Detect which cell encompasses the target text, then output its (x, y) center coordinate. 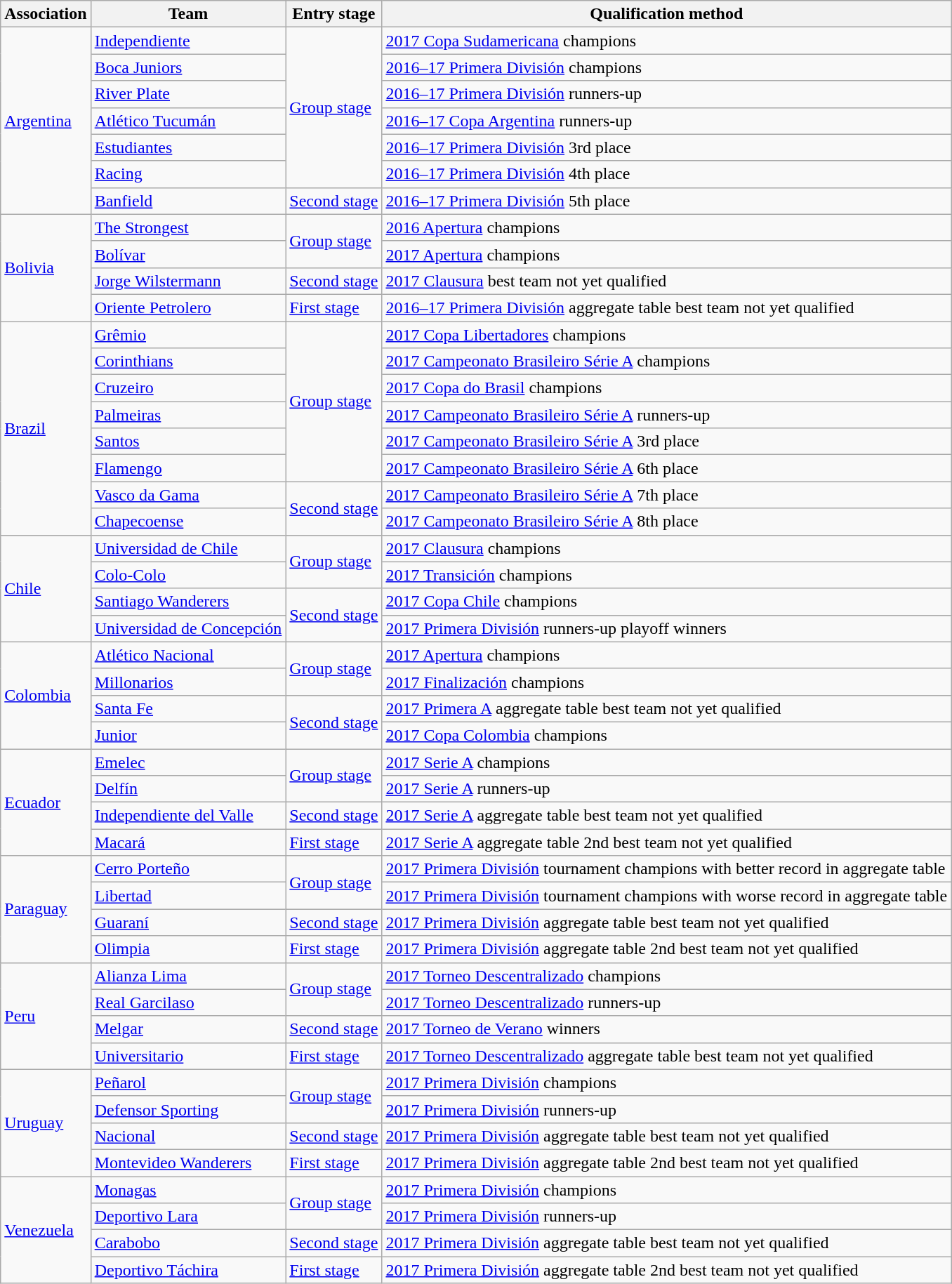
Bolivia (46, 267)
Association (46, 14)
2017 Serie A champions (667, 762)
2016–17 Primera División 5th place (667, 201)
2017 Copa Sudamericana champions (667, 41)
Paraguay (46, 909)
2017 Torneo Descentralizado aggregate table best team not yet qualified (667, 1056)
Santa Fe (188, 708)
Flamengo (188, 468)
2017 Primera División runners-up playoff winners (667, 628)
Venezuela (46, 1230)
Peru (46, 1016)
Cruzeiro (188, 388)
Macará (188, 842)
2016 Apertura champions (667, 227)
Deportivo Táchira (188, 1270)
Entry stage (334, 14)
Banfield (188, 201)
2016–17 Primera División aggregate table best team not yet qualified (667, 307)
2017 Copa Chile champions (667, 602)
Millonarios (188, 682)
2017 Primera División tournament champions with better record in aggregate table (667, 869)
2017 Campeonato Brasileiro Série A champions (667, 362)
2016–17 Copa Argentina runners-up (667, 121)
Independiente (188, 41)
Uruguay (46, 1123)
Montevideo Wanderers (188, 1163)
Corinthians (188, 362)
Real Garcilaso (188, 1002)
2017 Campeonato Brasileiro Série A 6th place (667, 468)
Olimpia (188, 949)
Delfín (188, 789)
Bolívar (188, 254)
Argentina (46, 121)
Alianza Lima (188, 976)
Libertad (188, 896)
Brazil (46, 428)
Melgar (188, 1029)
Independiente del Valle (188, 816)
2017 Torneo Descentralizado runners-up (667, 1002)
2017 Campeonato Brasileiro Série A 8th place (667, 522)
2016–17 Primera División champions (667, 67)
Atlético Tucumán (188, 121)
2017 Clausura champions (667, 548)
Chapecoense (188, 522)
Monagas (188, 1190)
Racing (188, 174)
2017 Copa Libertadores champions (667, 335)
2017 Transición champions (667, 575)
Junior (188, 735)
2017 Primera División tournament champions with worse record in aggregate table (667, 896)
2017 Copa do Brasil champions (667, 388)
Boca Juniors (188, 67)
2017 Finalización champions (667, 682)
The Strongest (188, 227)
Deportivo Lara (188, 1217)
2017 Campeonato Brasileiro Série A 3rd place (667, 442)
Colo-Colo (188, 575)
2017 Clausura best team not yet qualified (667, 281)
Grêmio (188, 335)
Santos (188, 442)
Universidad de Chile (188, 548)
Palmeiras (188, 415)
Team (188, 14)
2017 Primera A aggregate table best team not yet qualified (667, 708)
Santiago Wanderers (188, 602)
Carabobo (188, 1243)
Qualification method (667, 14)
Nacional (188, 1136)
Oriente Petrolero (188, 307)
2017 Copa Colombia champions (667, 735)
2017 Torneo de Verano winners (667, 1029)
Universidad de Concepción (188, 628)
2016–17 Primera División runners-up (667, 94)
Defensor Sporting (188, 1109)
Cerro Porteño (188, 869)
Guaraní (188, 922)
Colombia (46, 695)
Vasco da Gama (188, 495)
2017 Serie A aggregate table 2nd best team not yet qualified (667, 842)
2016–17 Primera División 3rd place (667, 147)
Chile (46, 588)
Peñarol (188, 1083)
2017 Serie A runners-up (667, 789)
Estudiantes (188, 147)
Atlético Nacional (188, 655)
2017 Serie A aggregate table best team not yet qualified (667, 816)
Universitario (188, 1056)
2017 Campeonato Brasileiro Série A runners-up (667, 415)
River Plate (188, 94)
2016–17 Primera División 4th place (667, 174)
Emelec (188, 762)
2017 Campeonato Brasileiro Série A 7th place (667, 495)
Ecuador (46, 802)
2017 Torneo Descentralizado champions (667, 976)
Jorge Wilstermann (188, 281)
